Detect which cell encompasses the target text, then output its (x, y) center coordinate. 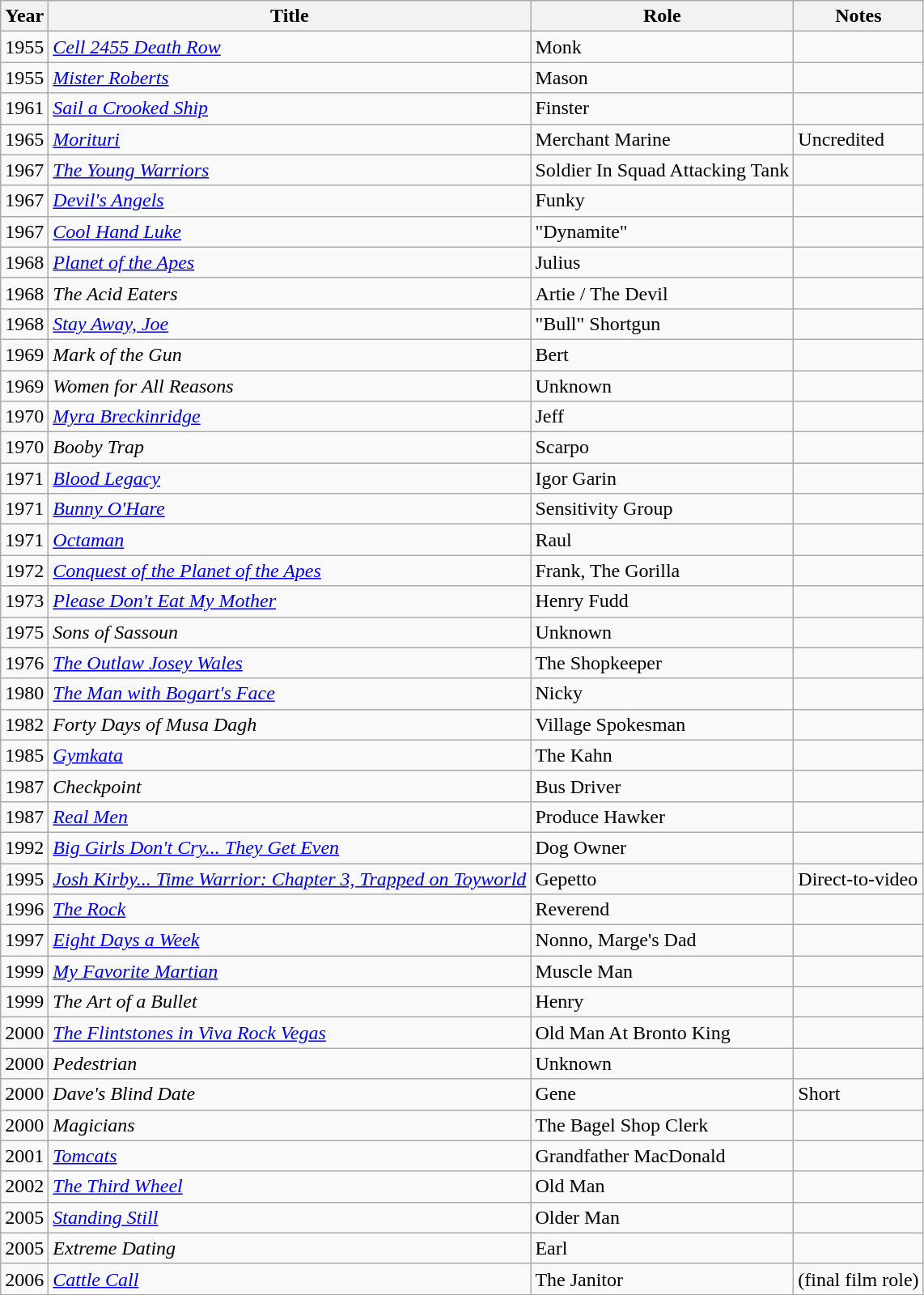
My Favorite Martian (290, 971)
1980 (24, 694)
"Bull" Shortgun (662, 324)
1992 (24, 847)
Role (662, 16)
Older Man (662, 1217)
The Outlaw Josey Wales (290, 663)
1972 (24, 571)
Village Spokesman (662, 724)
Artie / The Devil (662, 293)
Cool Hand Luke (290, 231)
Merchant Marine (662, 139)
Blood Legacy (290, 478)
The Shopkeeper (662, 663)
Earl (662, 1248)
Reverend (662, 910)
1995 (24, 878)
Grandfather MacDonald (662, 1156)
Jeff (662, 417)
Mister Roberts (290, 78)
Cattle Call (290, 1279)
Extreme Dating (290, 1248)
The Rock (290, 910)
Cell 2455 Death Row (290, 47)
The Bagel Shop Clerk (662, 1125)
The Art of a Bullet (290, 1002)
Conquest of the Planet of the Apes (290, 571)
1997 (24, 940)
Notes (858, 16)
Octaman (290, 540)
Finster (662, 108)
Old Man (662, 1187)
Stay Away, Joe (290, 324)
2001 (24, 1156)
Please Don't Eat My Mother (290, 601)
Scarpo (662, 448)
Devil's Angels (290, 201)
Direct-to-video (858, 878)
Tomcats (290, 1156)
1982 (24, 724)
Nicky (662, 694)
Igor Garin (662, 478)
Mason (662, 78)
Big Girls Don't Cry... They Get Even (290, 847)
2006 (24, 1279)
Dog Owner (662, 847)
Women for All Reasons (290, 386)
Gymkata (290, 755)
Henry Fudd (662, 601)
(final film role) (858, 1279)
Year (24, 16)
The Man with Bogart's Face (290, 694)
Planet of the Apes (290, 262)
Gene (662, 1094)
Magicians (290, 1125)
Sons of Sassoun (290, 632)
Nonno, Marge's Dad (662, 940)
Henry (662, 1002)
Mark of the Gun (290, 355)
Checkpoint (290, 786)
"Dynamite" (662, 231)
Raul (662, 540)
Monk (662, 47)
Gepetto (662, 878)
1975 (24, 632)
Forty Days of Musa Dagh (290, 724)
Old Man At Bronto King (662, 1033)
Bert (662, 355)
1973 (24, 601)
The Kahn (662, 755)
Bunny O'Hare (290, 509)
The Third Wheel (290, 1187)
Real Men (290, 817)
Eight Days a Week (290, 940)
Dave's Blind Date (290, 1094)
Short (858, 1094)
The Acid Eaters (290, 293)
1976 (24, 663)
The Young Warriors (290, 170)
Booby Trap (290, 448)
Julius (662, 262)
Soldier In Squad Attacking Tank (662, 170)
The Flintstones in Viva Rock Vegas (290, 1033)
Uncredited (858, 139)
1985 (24, 755)
Pedestrian (290, 1064)
Myra Breckinridge (290, 417)
1965 (24, 139)
Funky (662, 201)
Morituri (290, 139)
1996 (24, 910)
1961 (24, 108)
2002 (24, 1187)
Frank, The Gorilla (662, 571)
Produce Hawker (662, 817)
Standing Still (290, 1217)
Sensitivity Group (662, 509)
Bus Driver (662, 786)
Sail a Crooked Ship (290, 108)
Muscle Man (662, 971)
The Janitor (662, 1279)
Josh Kirby... Time Warrior: Chapter 3, Trapped on Toyworld (290, 878)
Title (290, 16)
